Extract the (x, y) coordinate from the center of the cell holding the provided text.  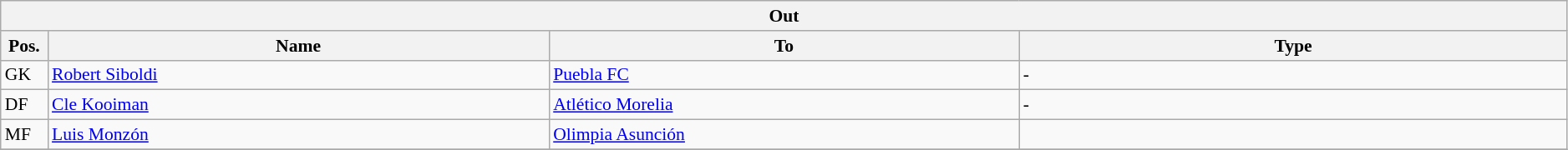
Atlético Morelia (784, 105)
DF (24, 105)
Type (1293, 46)
Name (298, 46)
GK (24, 75)
Robert Siboldi (298, 75)
Cle Kooiman (298, 105)
Pos. (24, 46)
Luis Monzón (298, 135)
Puebla FC (784, 75)
Olimpia Asunción (784, 135)
Out (784, 16)
To (784, 46)
MF (24, 135)
